Return the [X, Y] coordinate for the center point of the cell that contains the specified text.  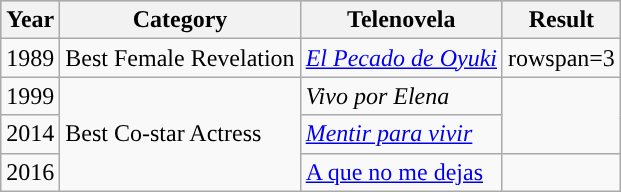
Mentir para vivir [401, 134]
Telenovela [401, 20]
Category [180, 20]
El Pecado de Oyuki [401, 58]
Result [561, 20]
2016 [30, 172]
1999 [30, 96]
A que no me dejas [401, 172]
Best Female Revelation [180, 58]
1989 [30, 58]
Vivo por Elena [401, 96]
Best Co-star Actress [180, 134]
rowspan=3 [561, 58]
Year [30, 20]
2014 [30, 134]
